Return (x, y) of the center of cell containing provided text 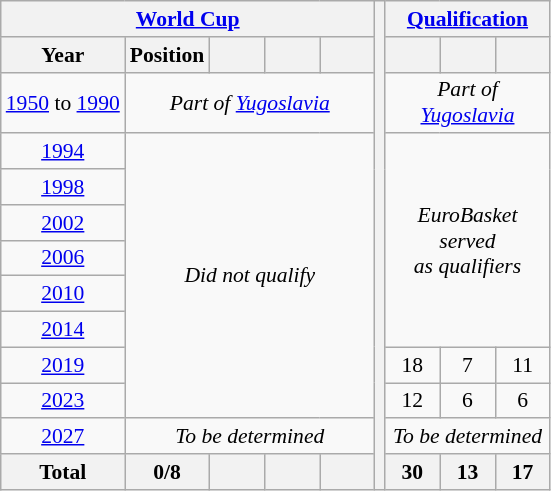
12 (412, 401)
Qualification (468, 19)
Total (63, 472)
World Cup (188, 19)
2027 (63, 437)
1994 (63, 152)
18 (412, 365)
17 (522, 472)
Did not qualify (250, 276)
0/8 (167, 472)
Position (167, 55)
2023 (63, 401)
2010 (63, 294)
2002 (63, 223)
30 (412, 472)
EuroBasket servedas qualifiers (468, 241)
2014 (63, 330)
1950 to 1990 (63, 102)
1998 (63, 187)
13 (468, 472)
2006 (63, 258)
2019 (63, 365)
7 (468, 365)
Year (63, 55)
11 (522, 365)
